Output the (x, y) coordinate of the center of the cell containing the given text.  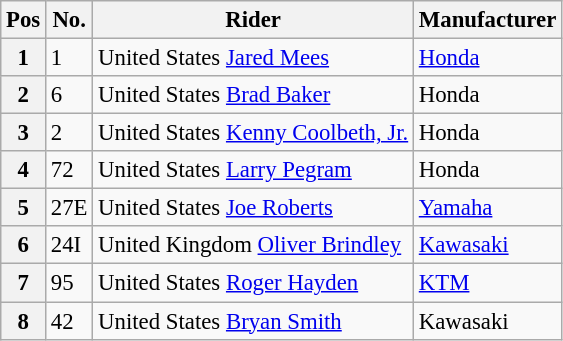
72 (70, 170)
Pos (24, 20)
United Kingdom Oliver Brindley (254, 245)
95 (70, 283)
8 (24, 321)
No. (70, 20)
Manufacturer (487, 20)
United States Kenny Coolbeth, Jr. (254, 133)
United States Roger Hayden (254, 283)
7 (24, 283)
United States Bryan Smith (254, 321)
24I (70, 245)
5 (24, 208)
KTM (487, 283)
4 (24, 170)
42 (70, 321)
3 (24, 133)
United States Brad Baker (254, 95)
United States Jared Mees (254, 58)
Rider (254, 20)
27E (70, 208)
Yamaha (487, 208)
United States Larry Pegram (254, 170)
United States Joe Roberts (254, 208)
